Identify which cell holds the provided text, then report its (x, y) central coordinate. 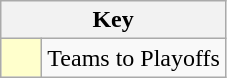
Teams to Playoffs (134, 58)
Key (114, 20)
